Detect which cell encompasses the target text, then output its (x, y) center coordinate. 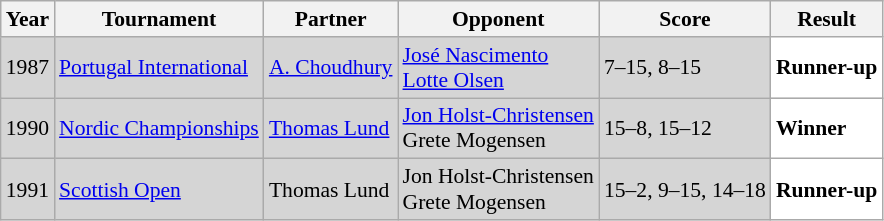
Tournament (159, 19)
Portugal International (159, 68)
1990 (28, 128)
Year (28, 19)
Score (685, 19)
1991 (28, 190)
1987 (28, 68)
Nordic Championships (159, 128)
Result (826, 19)
15–2, 9–15, 14–18 (685, 190)
Opponent (498, 19)
Scottish Open (159, 190)
A. Choudhury (331, 68)
José Nascimento Lotte Olsen (498, 68)
7–15, 8–15 (685, 68)
15–8, 15–12 (685, 128)
Winner (826, 128)
Partner (331, 19)
